Find where the given text appears and provide that cell's center as [x, y] coordinate. 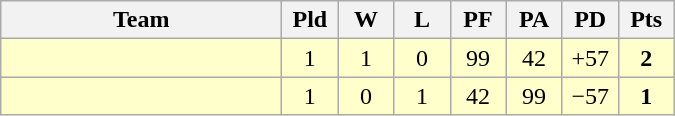
PF [478, 20]
−57 [590, 96]
PD [590, 20]
+57 [590, 58]
Pld [310, 20]
L [422, 20]
Pts [646, 20]
PA [534, 20]
Team [142, 20]
W [366, 20]
2 [646, 58]
